Return [x, y] of the center of cell containing provided text 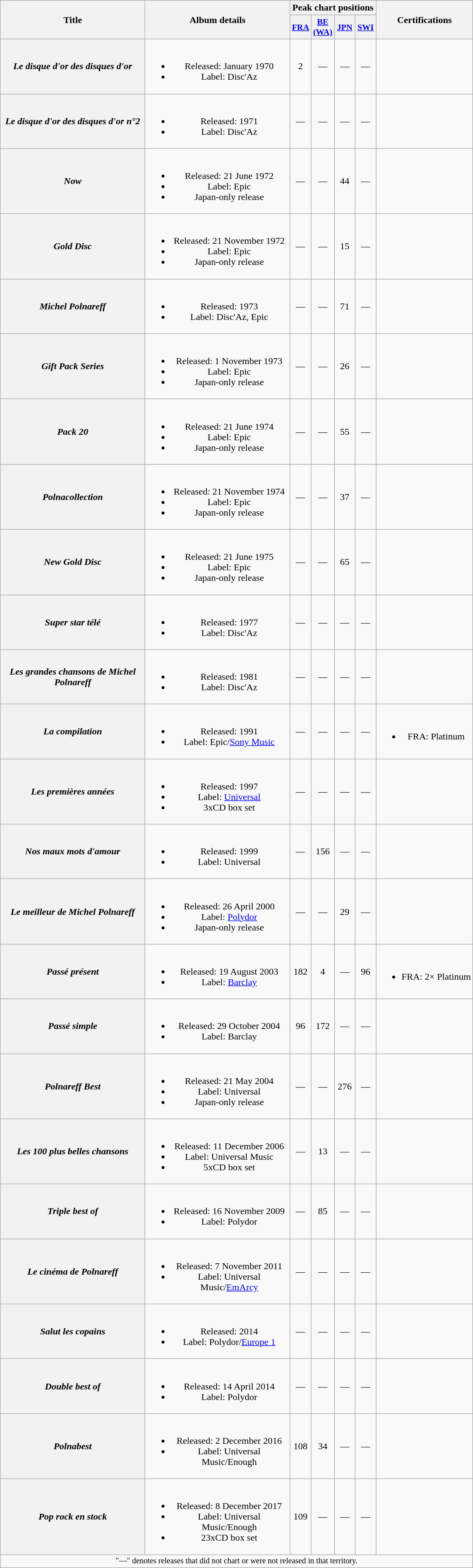
Released: 1977Label: Disc'Az [218, 622]
Les premières années [73, 791]
Le disque d'or des disques d'or n°2 [73, 121]
Triple best of [73, 1211]
Released: 1981Label: Disc'Az [218, 677]
Gift Pack Series [73, 366]
Pop rock en stock [73, 1516]
Le meilleur de Michel Polnareff [73, 912]
13 [322, 1152]
85 [322, 1211]
Released: 16 November 2009Label: Polydor [218, 1211]
Released: 14 April 2014Label: Polydor [218, 1386]
Pack 20 [73, 431]
Released: 21 May 2004Label: UniversalJapan-only release [218, 1086]
Album details [218, 20]
Polnacollection [73, 497]
Released: 21 June 1974Label: EpicJapan-only release [218, 431]
109 [301, 1516]
BE (WA) [322, 27]
Polnareff Best [73, 1086]
Released: 21 June 1975Label: EpicJapan-only release [218, 562]
4 [322, 972]
Nos maux mots d'amour [73, 852]
Double best of [73, 1386]
34 [322, 1446]
65 [345, 562]
Gold Disc [73, 246]
JPN [345, 27]
Salut les copains [73, 1331]
276 [345, 1086]
Passé présent [73, 972]
55 [345, 431]
Released: 2 December 2016Label: Universal Music/Enough [218, 1446]
Le cinéma de Polnareff [73, 1271]
New Gold Disc [73, 562]
Super star télé [73, 622]
SWI [365, 27]
Le disque d'or des disques d'or [73, 66]
Released: 1999Label: Universal [218, 852]
108 [301, 1446]
15 [345, 246]
La compilation [73, 732]
Peak chart positions [333, 8]
Released: 21 November 1972Label: EpicJapan-only release [218, 246]
Released: 2014Label: Polydor/Europe 1 [218, 1331]
Released: 29 October 2004Label: Barclay [218, 1026]
29 [345, 912]
Certifications [425, 20]
Passé simple [73, 1026]
Michel Polnareff [73, 306]
156 [322, 852]
Les 100 plus belles chansons [73, 1152]
26 [345, 366]
Released: 11 December 2006Label: Universal Music5xCD box set [218, 1152]
Now [73, 181]
172 [322, 1026]
Released: 19 August 2003Label: Barclay [218, 972]
Polnabest [73, 1446]
FRA: Platinum [425, 732]
Released: 7 November 2011Label: Universal Music/EmArcy [218, 1271]
37 [345, 497]
"—" denotes releases that did not chart or were not released in that territory. [236, 1561]
Released: 21 November 1974Label: EpicJapan-only release [218, 497]
44 [345, 181]
FRA: 2× Platinum [425, 972]
71 [345, 306]
182 [301, 972]
Title [73, 20]
Les grandes chansons de Michel Polnareff [73, 677]
2 [301, 66]
FRA [301, 27]
Released: 1971Label: Disc'Az [218, 121]
Released: 1973Label: Disc'Az, Epic [218, 306]
Released: 21 June 1972Label: EpicJapan-only release [218, 181]
Released: 26 April 2000Label: PolydorJapan-only release [218, 912]
Released: 1991Label: Epic/Sony Music [218, 732]
Released: 8 December 2017Label: Universal Music/Enough23xCD box set [218, 1516]
Released: 1997Label: Universal3xCD box set [218, 791]
Released: 1 November 1973Label: EpicJapan-only release [218, 366]
Released: January 1970Label: Disc'Az [218, 66]
